For the text-containing cell, return its midpoint in [X, Y] coordinate format. 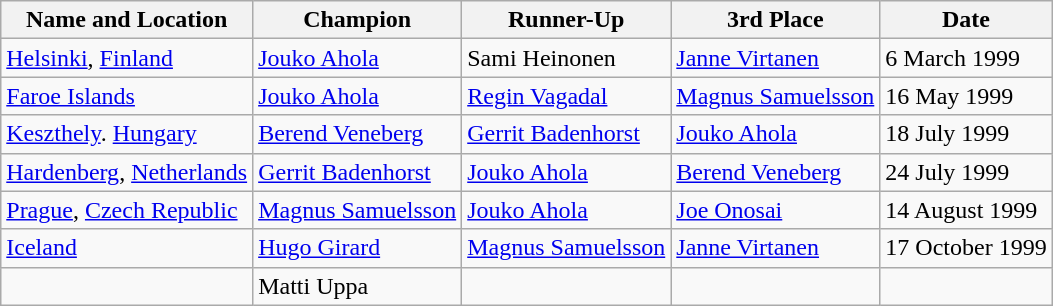
6 March 1999 [966, 58]
24 July 1999 [966, 172]
Prague, Czech Republic [127, 210]
Faroe Islands [127, 96]
Matti Uppa [358, 286]
Iceland [127, 248]
Runner-Up [566, 20]
Champion [358, 20]
Hugo Girard [358, 248]
16 May 1999 [966, 96]
Helsinki, Finland [127, 58]
Sami Heinonen [566, 58]
Date [966, 20]
Hardenberg, Netherlands [127, 172]
18 July 1999 [966, 134]
Regin Vagadal [566, 96]
14 August 1999 [966, 210]
3rd Place [776, 20]
Keszthely. Hungary [127, 134]
Name and Location [127, 20]
17 October 1999 [966, 248]
Joe Onosai [776, 210]
